Determine the [X, Y] coordinate at the center of the cell enclosing the given text.  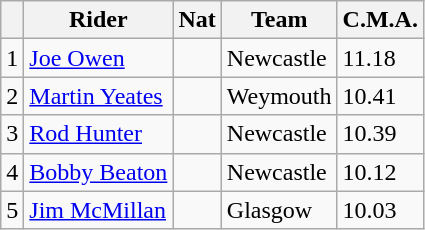
Joe Owen [98, 58]
Team [279, 20]
Rod Hunter [98, 134]
10.03 [380, 210]
2 [12, 96]
Glasgow [279, 210]
5 [12, 210]
10.41 [380, 96]
C.M.A. [380, 20]
Jim McMillan [98, 210]
Nat [197, 20]
Martin Yeates [98, 96]
Rider [98, 20]
Weymouth [279, 96]
4 [12, 172]
1 [12, 58]
3 [12, 134]
Bobby Beaton [98, 172]
10.39 [380, 134]
11.18 [380, 58]
10.12 [380, 172]
